Determine the [X, Y] coordinate at the center of the cell enclosing the given text.  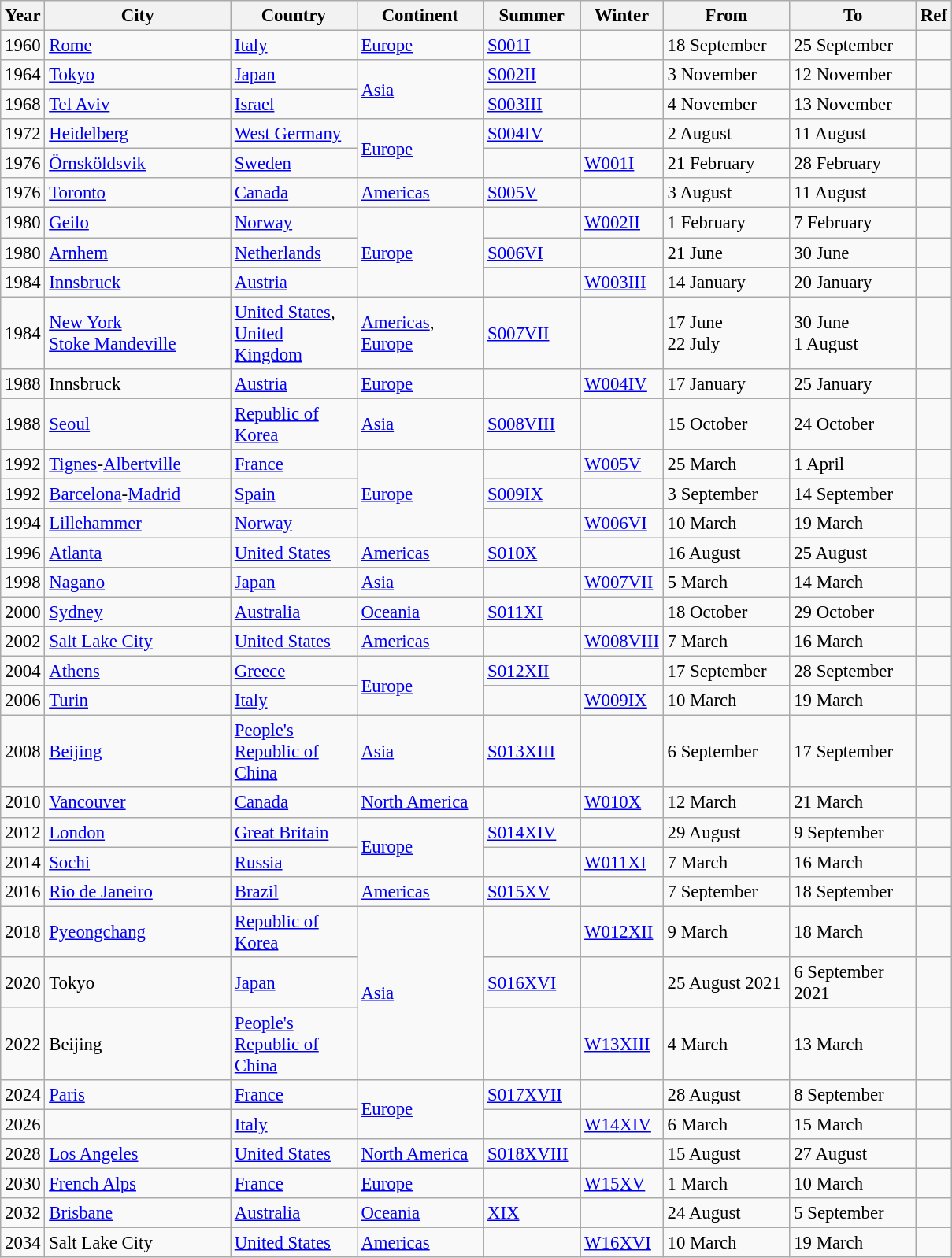
To [854, 16]
1 April [854, 464]
7 February [854, 223]
Tel Aviv [138, 105]
4 March [726, 1044]
28 August [726, 1095]
New York Stoke Mandeville [138, 333]
S018XVIII [532, 1154]
3 August [726, 193]
3 September [726, 494]
West Germany [293, 134]
Heidelberg [138, 134]
Greece [293, 672]
28 September [854, 672]
W006VI [622, 524]
25 August [854, 553]
2028 [23, 1154]
W008VIII [622, 642]
Rio de Janeiro [138, 891]
17 June22 July [726, 333]
Winter [622, 16]
S013XIII [532, 752]
Brazil [293, 891]
2002 [23, 642]
6 March [726, 1124]
29 August [726, 832]
2010 [23, 803]
16 August [726, 553]
Örnsköldsvik [138, 164]
2000 [23, 612]
2020 [23, 982]
9 September [854, 832]
Vancouver [138, 803]
2004 [23, 672]
Country [293, 16]
W15XV [622, 1184]
W003III [622, 282]
City [138, 16]
1996 [23, 553]
Spain [293, 494]
7 September [726, 891]
French Alps [138, 1184]
14 March [854, 583]
Year [23, 16]
12 November [854, 75]
8 September [854, 1095]
25 January [854, 383]
Pyeongchang [138, 932]
W001I [622, 164]
From [726, 16]
18 October [726, 612]
6 September [726, 752]
Seoul [138, 424]
13 March [854, 1044]
2032 [23, 1213]
S017XVII [532, 1095]
21 March [854, 803]
London [138, 832]
2034 [23, 1243]
3 November [726, 75]
15 August [726, 1154]
Americas,Europe [420, 333]
Ref [934, 16]
W011XI [622, 862]
14 September [854, 494]
4 November [726, 105]
Los Angeles [138, 1154]
14 January [726, 282]
S008VIII [532, 424]
Toronto [138, 193]
Brisbane [138, 1213]
W002II [622, 223]
5 September [854, 1213]
Lillehammer [138, 524]
S001I [532, 46]
6 September 2021 [854, 982]
30 June1 August [854, 333]
25 August 2021 [726, 982]
Paris [138, 1095]
Sydney [138, 612]
S015XV [532, 891]
United States, United Kingdom [293, 333]
12 March [726, 803]
W007VII [622, 583]
1994 [23, 524]
S007VII [532, 333]
W16XVI [622, 1243]
2022 [23, 1044]
Great Britain [293, 832]
2014 [23, 862]
S005V [532, 193]
S003III [532, 105]
21 June [726, 253]
S002II [532, 75]
Summer [532, 16]
2012 [23, 832]
17 January [726, 383]
9 March [726, 932]
27 August [854, 1154]
XIX [532, 1213]
S016XVI [532, 982]
W010X [622, 803]
Turin [138, 701]
W13XIII [622, 1044]
Russia [293, 862]
1 February [726, 223]
2030 [23, 1184]
28 February [854, 164]
2006 [23, 701]
Athens [138, 672]
1968 [23, 105]
S009IX [532, 494]
2024 [23, 1095]
Israel [293, 105]
2026 [23, 1124]
2008 [23, 752]
2 August [726, 134]
29 October [854, 612]
W005V [622, 464]
S004IV [532, 134]
20 January [854, 282]
Barcelona-Madrid [138, 494]
Arnhem [138, 253]
Rome [138, 46]
S011XI [532, 612]
2016 [23, 891]
15 March [854, 1124]
Netherlands [293, 253]
24 August [726, 1213]
25 March [726, 464]
30 June [854, 253]
Sochi [138, 862]
W012XII [622, 932]
Atlanta [138, 553]
W004IV [622, 383]
W009IX [622, 701]
Continent [420, 16]
1960 [23, 46]
2018 [23, 932]
W14XIV [622, 1124]
1998 [23, 583]
S010X [532, 553]
Geilo [138, 223]
25 September [854, 46]
Nagano [138, 583]
1964 [23, 75]
18 March [854, 932]
1972 [23, 134]
24 October [854, 424]
Tignes-Albertville [138, 464]
S012XII [532, 672]
S006VI [532, 253]
Sweden [293, 164]
15 October [726, 424]
1 March [726, 1184]
13 November [854, 105]
21 February [726, 164]
S014XIV [532, 832]
5 March [726, 583]
